Determine the [x, y] coordinate at the center of the cell enclosing the given text.  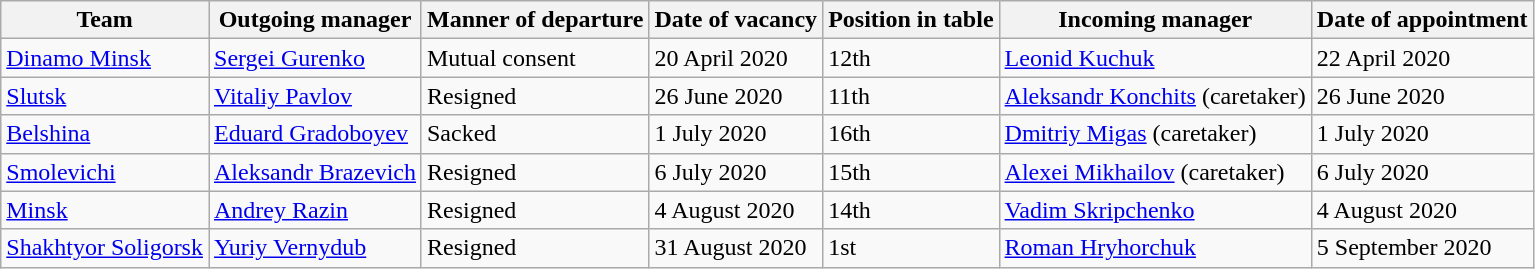
Shakhtyor Soligorsk [105, 248]
Mutual consent [534, 58]
16th [911, 134]
Incoming manager [1155, 20]
Dmitriy Migas (caretaker) [1155, 134]
Sergei Gurenko [314, 58]
22 April 2020 [1422, 58]
31 August 2020 [736, 248]
Sacked [534, 134]
20 April 2020 [736, 58]
Outgoing manager [314, 20]
Andrey Razin [314, 210]
Date of vacancy [736, 20]
15th [911, 172]
Aleksandr Konchits (caretaker) [1155, 96]
Eduard Gradoboyev [314, 134]
12th [911, 58]
Leonid Kuchuk [1155, 58]
Date of appointment [1422, 20]
Smolevichi [105, 172]
Belshina [105, 134]
Slutsk [105, 96]
Minsk [105, 210]
Manner of departure [534, 20]
Position in table [911, 20]
1st [911, 248]
11th [911, 96]
Yuriy Vernydub [314, 248]
Vadim Skripchenko [1155, 210]
14th [911, 210]
5 September 2020 [1422, 248]
Team [105, 20]
Roman Hryhorchuk [1155, 248]
Alexei Mikhailov (caretaker) [1155, 172]
Dinamo Minsk [105, 58]
Aleksandr Brazevich [314, 172]
Vitaliy Pavlov [314, 96]
